Detect which cell encompasses the target text, then output its (X, Y) center coordinate. 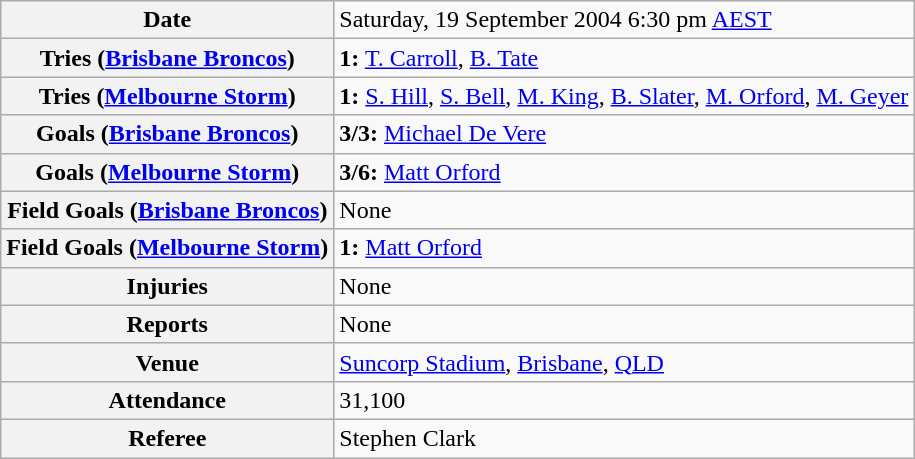
Goals (Melbourne Storm) (168, 172)
1: S. Hill, S. Bell, M. King, B. Slater, M. Orford, M. Geyer (624, 96)
Tries (Melbourne Storm) (168, 96)
Stephen Clark (624, 438)
1: T. Carroll, B. Tate (624, 58)
Suncorp Stadium, Brisbane, QLD (624, 362)
31,100 (624, 400)
Goals (Brisbane Broncos) (168, 134)
Referee (168, 438)
Venue (168, 362)
Field Goals (Melbourne Storm) (168, 248)
Field Goals (Brisbane Broncos) (168, 210)
Saturday, 19 September 2004 6:30 pm AEST (624, 20)
Injuries (168, 286)
Reports (168, 324)
3/3: Michael De Vere (624, 134)
Tries (Brisbane Broncos) (168, 58)
Date (168, 20)
1: Matt Orford (624, 248)
Attendance (168, 400)
3/6: Matt Orford (624, 172)
